From the cell containing the given text, extract its center point as (x, y) coordinate. 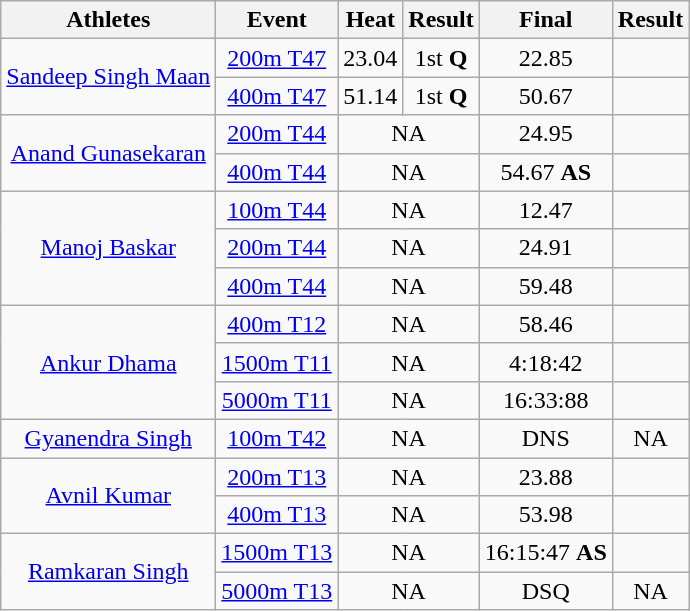
Anand Gunasekaran (108, 153)
100m T44 (277, 210)
16:33:88 (546, 400)
Gyanendra Singh (108, 438)
400m T13 (277, 515)
Event (277, 20)
100m T42 (277, 438)
Sandeep Singh Maan (108, 77)
22.85 (546, 58)
DSQ (546, 591)
1500m T13 (277, 553)
12.47 (546, 210)
4:18:42 (546, 362)
5000m T11 (277, 400)
51.14 (370, 96)
50.67 (546, 96)
DNS (546, 438)
Athletes (108, 20)
58.46 (546, 324)
Heat (370, 20)
1500m T11 (277, 362)
Final (546, 20)
24.95 (546, 134)
59.48 (546, 286)
400m T12 (277, 324)
24.91 (546, 248)
54.67 AS (546, 172)
23.04 (370, 58)
Ankur Dhama (108, 362)
Manoj Baskar (108, 248)
Avnil Kumar (108, 496)
200m T13 (277, 477)
400m T47 (277, 96)
23.88 (546, 477)
53.98 (546, 515)
16:15:47 AS (546, 553)
5000m T13 (277, 591)
Ramkaran Singh (108, 572)
200m T47 (277, 58)
